Extract the (X, Y) coordinate from the center of the cell holding the provided text.  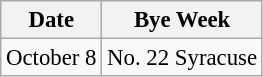
No. 22 Syracuse (182, 58)
October 8 (52, 58)
Date (52, 20)
Bye Week (182, 20)
